Detect which cell encompasses the target text, then output its [X, Y] center coordinate. 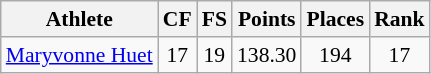
Points [266, 19]
Athlete [80, 19]
FS [214, 19]
19 [214, 55]
Places [335, 19]
138.30 [266, 55]
194 [335, 55]
Maryvonne Huet [80, 55]
Rank [400, 19]
CF [178, 19]
